Search for the cell housing the specified text and yield its [x, y] center coordinate. 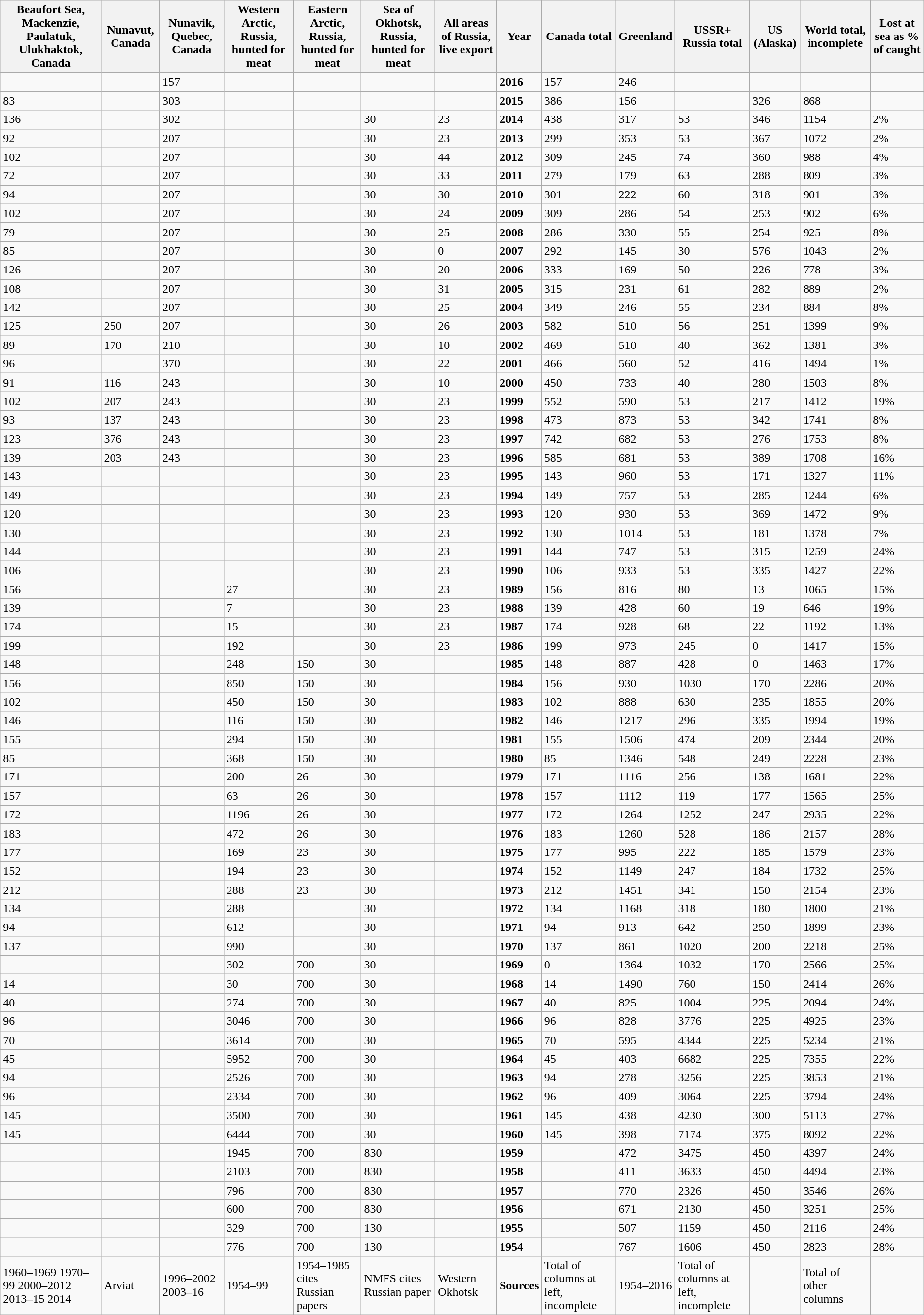
16% [897, 458]
1072 [835, 138]
1961 [519, 1115]
353 [646, 138]
1800 [835, 909]
1960 [519, 1134]
341 [713, 890]
1417 [835, 646]
642 [713, 928]
868 [835, 101]
612 [259, 928]
595 [646, 1040]
411 [646, 1171]
7% [897, 533]
1998 [519, 420]
Greenland [646, 37]
3046 [259, 1021]
Lost at sea as % of caught [897, 37]
528 [713, 833]
Sources [519, 1285]
Eastern Arctic, Russia, hunted for meat [328, 37]
217 [775, 401]
1970 [519, 946]
389 [775, 458]
1999 [519, 401]
136 [51, 119]
1963 [519, 1078]
398 [646, 1134]
1965 [519, 1040]
299 [578, 138]
253 [775, 213]
5952 [259, 1059]
1264 [646, 814]
548 [713, 758]
1964 [519, 1059]
2002 [519, 345]
466 [578, 364]
928 [646, 627]
317 [646, 119]
552 [578, 401]
1732 [835, 871]
2013 [519, 138]
747 [646, 551]
7355 [835, 1059]
585 [578, 458]
280 [775, 383]
1708 [835, 458]
828 [646, 1021]
20 [466, 270]
2094 [835, 1003]
778 [835, 270]
50 [713, 270]
1980 [519, 758]
68 [713, 627]
2326 [713, 1190]
367 [775, 138]
376 [130, 439]
1995 [519, 476]
2011 [519, 176]
3500 [259, 1115]
3633 [713, 1171]
89 [51, 345]
1196 [259, 814]
126 [51, 270]
1973 [519, 890]
1753 [835, 439]
Western Arctic, Russia, hunted for meat [259, 37]
1112 [646, 796]
4397 [835, 1153]
1985 [519, 664]
1259 [835, 551]
1149 [646, 871]
276 [775, 439]
1969 [519, 965]
52 [713, 364]
Beaufort Sea, Mackenzie, Paulatuk, Ulukhaktok, Canada [51, 37]
600 [259, 1209]
17% [897, 664]
1977 [519, 814]
181 [775, 533]
1579 [835, 852]
2007 [519, 251]
913 [646, 928]
1972 [519, 909]
1014 [646, 533]
1032 [713, 965]
2414 [835, 984]
194 [259, 871]
2010 [519, 194]
1981 [519, 739]
2004 [519, 308]
184 [775, 871]
1975 [519, 852]
403 [646, 1059]
2130 [713, 1209]
369 [775, 514]
469 [578, 345]
1741 [835, 420]
2009 [519, 213]
3853 [835, 1078]
360 [775, 157]
884 [835, 308]
300 [775, 1115]
1412 [835, 401]
274 [259, 1003]
2526 [259, 1078]
2015 [519, 101]
742 [578, 439]
13% [897, 627]
2154 [835, 890]
2116 [835, 1228]
2566 [835, 965]
251 [775, 326]
2103 [259, 1171]
1381 [835, 345]
80 [713, 589]
757 [646, 495]
507 [646, 1228]
370 [192, 364]
1989 [519, 589]
1451 [646, 890]
2012 [519, 157]
1954–2016 [646, 1285]
256 [713, 777]
1399 [835, 326]
473 [578, 420]
1968 [519, 984]
2334 [259, 1096]
816 [646, 589]
31 [466, 289]
56 [713, 326]
123 [51, 439]
988 [835, 157]
1990 [519, 570]
1993 [519, 514]
2016 [519, 82]
6682 [713, 1059]
902 [835, 213]
767 [646, 1247]
1997 [519, 439]
416 [775, 364]
1327 [835, 476]
990 [259, 946]
770 [646, 1190]
5234 [835, 1040]
1116 [646, 777]
760 [713, 984]
15 [259, 627]
72 [51, 176]
1565 [835, 796]
2008 [519, 232]
296 [713, 721]
234 [775, 308]
1192 [835, 627]
889 [835, 289]
19 [775, 608]
7 [259, 608]
303 [192, 101]
368 [259, 758]
Total of other columns [835, 1285]
2005 [519, 289]
279 [578, 176]
NMFS cites Russian paper [398, 1285]
Nunavut, Canada [130, 37]
873 [646, 420]
125 [51, 326]
1996 [519, 458]
1606 [713, 1247]
409 [646, 1096]
349 [578, 308]
326 [775, 101]
646 [835, 608]
203 [130, 458]
1945 [259, 1153]
44 [466, 157]
1979 [519, 777]
2823 [835, 1247]
USSR+ Russia total [713, 37]
1978 [519, 796]
2000 [519, 383]
671 [646, 1209]
1244 [835, 495]
1991 [519, 551]
3614 [259, 1040]
1346 [646, 758]
Western Okhotsk [466, 1285]
74 [713, 157]
3776 [713, 1021]
582 [578, 326]
11% [897, 476]
346 [775, 119]
1364 [646, 965]
1043 [835, 251]
91 [51, 383]
1899 [835, 928]
294 [259, 739]
1855 [835, 702]
226 [775, 270]
US (Alaska) [775, 37]
2006 [519, 270]
1030 [713, 683]
1960–1969 1970–99 2000–2012 2013–15 2014 [51, 1285]
888 [646, 702]
682 [646, 439]
1992 [519, 533]
1490 [646, 984]
278 [646, 1078]
179 [646, 176]
4925 [835, 1021]
2344 [835, 739]
235 [775, 702]
2157 [835, 833]
3475 [713, 1153]
1984 [519, 683]
254 [775, 232]
1974 [519, 871]
3256 [713, 1078]
2935 [835, 814]
960 [646, 476]
850 [259, 683]
27% [897, 1115]
1956 [519, 1209]
285 [775, 495]
6444 [259, 1134]
All areas of Russia, live export [466, 37]
1506 [646, 739]
1217 [646, 721]
1976 [519, 833]
301 [578, 194]
1472 [835, 514]
138 [775, 777]
79 [51, 232]
901 [835, 194]
1958 [519, 1171]
681 [646, 458]
1987 [519, 627]
733 [646, 383]
796 [259, 1190]
375 [775, 1134]
1159 [713, 1228]
1503 [835, 383]
1967 [519, 1003]
1988 [519, 608]
1954–99 [259, 1285]
1983 [519, 702]
1004 [713, 1003]
1955 [519, 1228]
995 [646, 852]
142 [51, 308]
1954–1985 cites Russian papers [328, 1285]
933 [646, 570]
1378 [835, 533]
33 [466, 176]
24 [466, 213]
1959 [519, 1153]
3064 [713, 1096]
209 [775, 739]
1260 [646, 833]
7174 [713, 1134]
1986 [519, 646]
4344 [713, 1040]
2218 [835, 946]
93 [51, 420]
329 [259, 1228]
330 [646, 232]
474 [713, 739]
1168 [646, 909]
108 [51, 289]
Canada total [578, 37]
1463 [835, 664]
1957 [519, 1190]
2014 [519, 119]
362 [775, 345]
1154 [835, 119]
1494 [835, 364]
590 [646, 401]
54 [713, 213]
3546 [835, 1190]
1252 [713, 814]
4230 [713, 1115]
4% [897, 157]
1966 [519, 1021]
1% [897, 364]
192 [259, 646]
5113 [835, 1115]
861 [646, 946]
1427 [835, 570]
210 [192, 345]
776 [259, 1247]
186 [775, 833]
282 [775, 289]
333 [578, 270]
3794 [835, 1096]
386 [578, 101]
342 [775, 420]
1020 [713, 946]
809 [835, 176]
1971 [519, 928]
3251 [835, 1209]
560 [646, 364]
231 [646, 289]
1996–20022003–16 [192, 1285]
249 [775, 758]
83 [51, 101]
1982 [519, 721]
Nunavik, Quebec, Canada [192, 37]
630 [713, 702]
2286 [835, 683]
2001 [519, 364]
2003 [519, 326]
825 [646, 1003]
925 [835, 232]
World total, incomplete [835, 37]
1954 [519, 1247]
4494 [835, 1171]
92 [51, 138]
248 [259, 664]
Sea of Okhotsk, Russia, hunted for meat [398, 37]
1681 [835, 777]
973 [646, 646]
1962 [519, 1096]
Arviat [130, 1285]
292 [578, 251]
185 [775, 852]
180 [775, 909]
8092 [835, 1134]
887 [646, 664]
119 [713, 796]
2228 [835, 758]
27 [259, 589]
1065 [835, 589]
13 [775, 589]
576 [775, 251]
Year [519, 37]
61 [713, 289]
